For the text-containing cell, return its midpoint in (x, y) coordinate format. 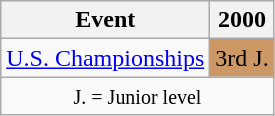
Event (106, 20)
2000 (242, 20)
3rd J. (242, 58)
U.S. Championships (106, 58)
J. = Junior level (138, 96)
